Provide the [X, Y] coordinate of the cell's center where the given text is located.  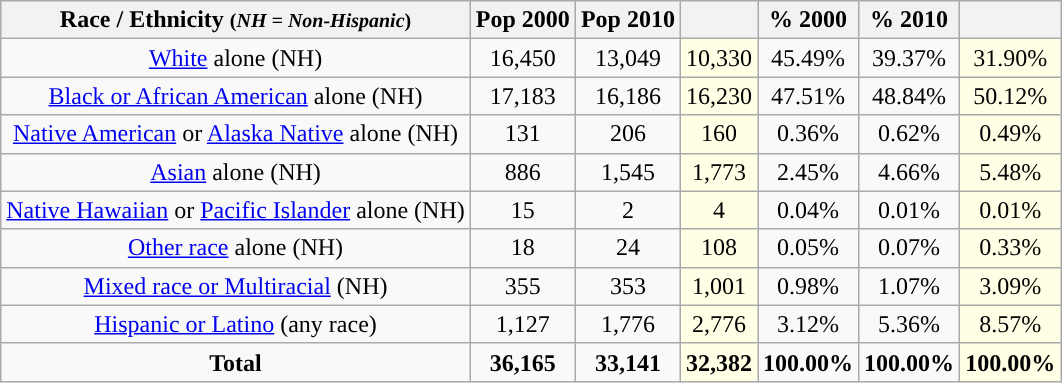
Asian alone (NH) [236, 172]
353 [628, 286]
5.48% [1010, 172]
50.12% [1010, 96]
16,230 [718, 96]
3.12% [808, 324]
Pop 2010 [628, 20]
0.36% [808, 134]
Black or African American alone (NH) [236, 96]
18 [522, 248]
1,001 [718, 286]
886 [522, 172]
4 [718, 210]
160 [718, 134]
% 2000 [808, 20]
Hispanic or Latino (any race) [236, 324]
3.09% [1010, 286]
108 [718, 248]
Race / Ethnicity (NH = Non-Hispanic) [236, 20]
1,545 [628, 172]
13,049 [628, 58]
0.62% [910, 134]
24 [628, 248]
17,183 [522, 96]
8.57% [1010, 324]
Other race alone (NH) [236, 248]
33,141 [628, 362]
15 [522, 210]
36,165 [522, 362]
48.84% [910, 96]
31.90% [1010, 58]
16,186 [628, 96]
10,330 [718, 58]
206 [628, 134]
0.49% [1010, 134]
45.49% [808, 58]
4.66% [910, 172]
Native Hawaiian or Pacific Islander alone (NH) [236, 210]
355 [522, 286]
0.07% [910, 248]
1,776 [628, 324]
0.98% [808, 286]
White alone (NH) [236, 58]
% 2010 [910, 20]
Native American or Alaska Native alone (NH) [236, 134]
2,776 [718, 324]
1,127 [522, 324]
131 [522, 134]
32,382 [718, 362]
Mixed race or Multiracial (NH) [236, 286]
39.37% [910, 58]
16,450 [522, 58]
2.45% [808, 172]
0.04% [808, 210]
0.05% [808, 248]
1,773 [718, 172]
Pop 2000 [522, 20]
47.51% [808, 96]
1.07% [910, 286]
0.33% [1010, 248]
2 [628, 210]
5.36% [910, 324]
Total [236, 362]
